Extract the (X, Y) coordinate from the center of the cell holding the provided text.  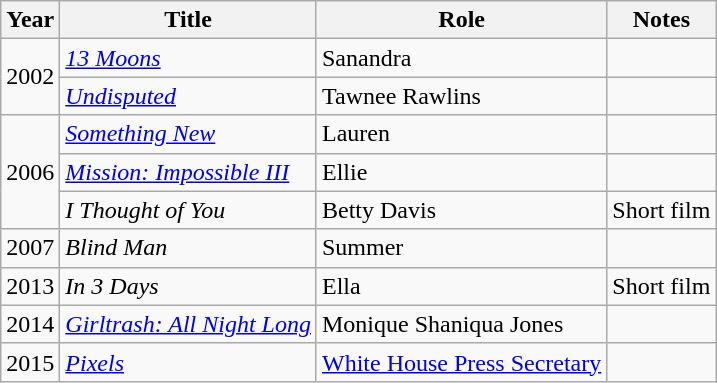
Undisputed (188, 96)
Monique Shaniqua Jones (461, 324)
2007 (30, 248)
Mission: Impossible III (188, 172)
Year (30, 20)
Girltrash: All Night Long (188, 324)
Pixels (188, 362)
Ella (461, 286)
I Thought of You (188, 210)
Blind Man (188, 248)
Something New (188, 134)
2014 (30, 324)
13 Moons (188, 58)
2002 (30, 77)
Title (188, 20)
Lauren (461, 134)
2015 (30, 362)
In 3 Days (188, 286)
Summer (461, 248)
Ellie (461, 172)
Tawnee Rawlins (461, 96)
Notes (662, 20)
2013 (30, 286)
2006 (30, 172)
Role (461, 20)
Sanandra (461, 58)
White House Press Secretary (461, 362)
Betty Davis (461, 210)
